For the text-containing cell, return its midpoint in [x, y] coordinate format. 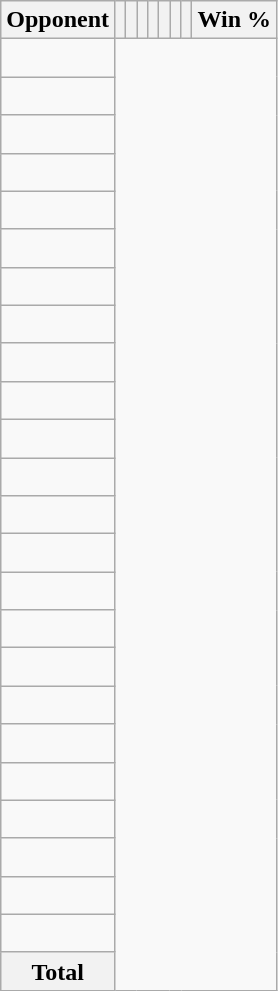
Win % [234, 20]
Opponent [58, 20]
Total [58, 971]
